From the cell containing the given text, extract its center point as [X, Y] coordinate. 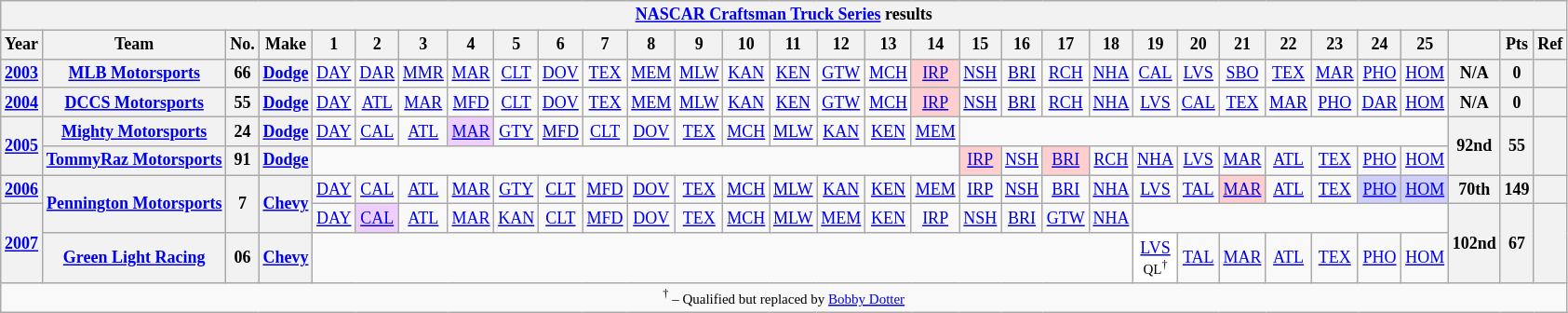
2003 [22, 73]
22 [1289, 45]
91 [242, 160]
Mighty Motorsports [134, 130]
1 [334, 45]
10 [746, 45]
MLB Motorsports [134, 73]
LVSQL† [1156, 258]
2004 [22, 102]
20 [1199, 45]
11 [793, 45]
NASCAR Craftsman Truck Series results [784, 15]
5 [516, 45]
4 [471, 45]
2007 [22, 244]
16 [1022, 45]
TommyRaz Motorsports [134, 160]
Year [22, 45]
DCCS Motorsports [134, 102]
8 [651, 45]
2006 [22, 190]
14 [935, 45]
102nd [1475, 244]
17 [1065, 45]
Pennington Motorsports [134, 204]
Green Light Racing [134, 258]
9 [700, 45]
Ref [1550, 45]
† – Qualified but replaced by Bobby Dotter [784, 298]
13 [889, 45]
67 [1517, 244]
06 [242, 258]
18 [1111, 45]
Make [286, 45]
Pts [1517, 45]
MMR [422, 73]
19 [1156, 45]
Team [134, 45]
2005 [22, 145]
66 [242, 73]
21 [1242, 45]
70th [1475, 190]
2 [378, 45]
92nd [1475, 145]
15 [981, 45]
23 [1334, 45]
12 [841, 45]
25 [1426, 45]
SBO [1242, 73]
6 [561, 45]
149 [1517, 190]
No. [242, 45]
3 [422, 45]
